From the cell containing the given text, extract its center point as [x, y] coordinate. 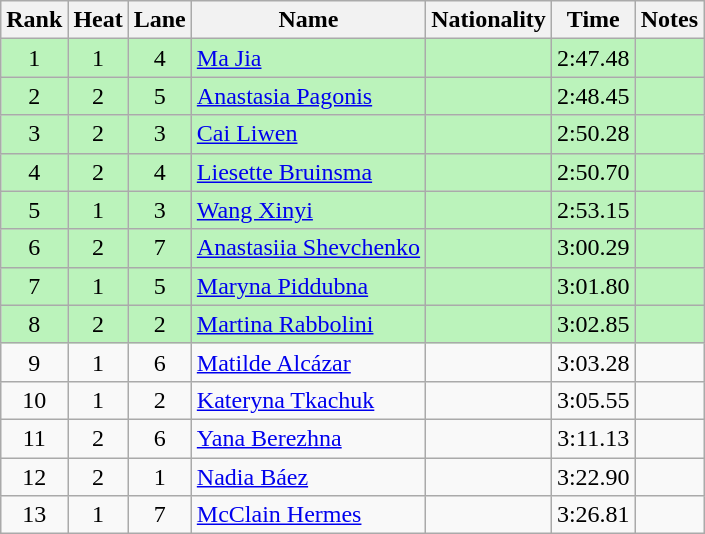
Kateryna Tkachuk [308, 400]
3:03.28 [593, 362]
8 [34, 324]
10 [34, 400]
Anastasiia Shevchenko [308, 248]
Name [308, 20]
Ma Jia [308, 58]
3:11.13 [593, 438]
Rank [34, 20]
Heat [98, 20]
Liesette Bruinsma [308, 172]
Maryna Piddubna [308, 286]
Martina Rabbolini [308, 324]
Cai Liwen [308, 134]
2:47.48 [593, 58]
3:00.29 [593, 248]
3:22.90 [593, 477]
3:02.85 [593, 324]
2:53.15 [593, 210]
Nadia Báez [308, 477]
2:50.70 [593, 172]
Notes [669, 20]
2:48.45 [593, 96]
Nationality [489, 20]
3:26.81 [593, 515]
9 [34, 362]
3:01.80 [593, 286]
Anastasia Pagonis [308, 96]
12 [34, 477]
3:05.55 [593, 400]
Yana Berezhna [308, 438]
McClain Hermes [308, 515]
11 [34, 438]
13 [34, 515]
Matilde Alcázar [308, 362]
Time [593, 20]
Lane [160, 20]
2:50.28 [593, 134]
Wang Xinyi [308, 210]
